Locate the cell with the specified text and output its (X, Y) center coordinate. 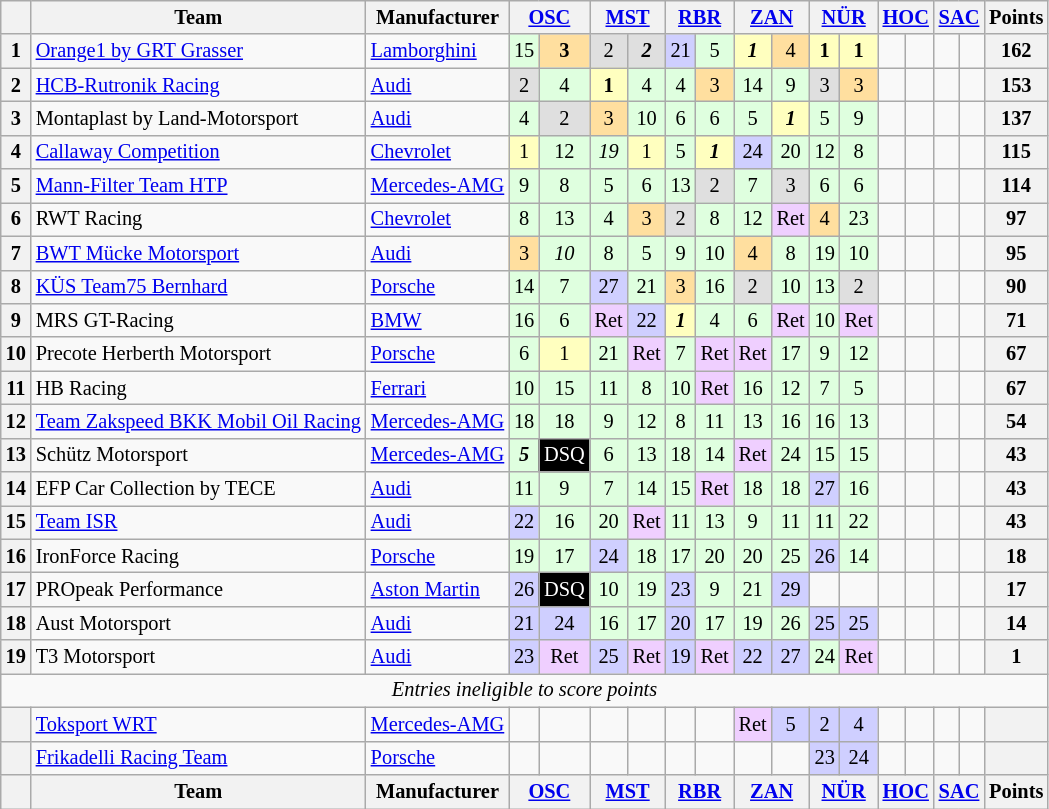
153 (1016, 85)
BMW (438, 320)
Callaway Competition (198, 152)
T3 Motorsport (198, 657)
162 (1016, 51)
Orange1 by GRT Grasser (198, 51)
114 (1016, 186)
90 (1016, 287)
137 (1016, 118)
MRS GT-Racing (198, 320)
115 (1016, 152)
IronForce Racing (198, 556)
95 (1016, 253)
Entries ineligible to score points (525, 690)
BWT Mücke Motorsport (198, 253)
RWT Racing (198, 219)
Frikadelli Racing Team (198, 758)
97 (1016, 219)
Precote Herberth Motorsport (198, 354)
HCB-Rutronik Racing (198, 85)
EFP Car Collection by TECE (198, 489)
Toksport WRT (198, 724)
Schütz Motorsport (198, 455)
Team ISR (198, 522)
Lamborghini (438, 51)
Ferrari (438, 388)
KÜS Team75 Bernhard (198, 287)
Aust Motorsport (198, 623)
29 (791, 589)
Montaplast by Land-Motorsport (198, 118)
Aston Martin (438, 589)
HB Racing (198, 388)
Team Zakspeed BKK Mobil Oil Racing (198, 421)
54 (1016, 421)
71 (1016, 320)
Mann-Filter Team HTP (198, 186)
PROpeak Performance (198, 589)
